Provide the (X, Y) coordinate of the cell's center where the given text is located.  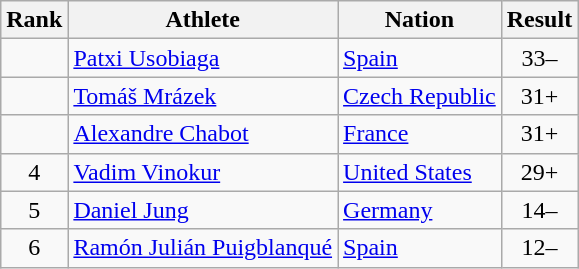
Alexandre Chabot (203, 134)
5 (34, 210)
United States (420, 172)
29+ (539, 172)
Ramón Julián Puigblanqué (203, 248)
Athlete (203, 20)
Tomáš Mrázek (203, 96)
33– (539, 58)
Nation (420, 20)
14– (539, 210)
Czech Republic (420, 96)
4 (34, 172)
12– (539, 248)
Vadim Vinokur (203, 172)
6 (34, 248)
Rank (34, 20)
Patxi Usobiaga (203, 58)
Result (539, 20)
Germany (420, 210)
Daniel Jung (203, 210)
France (420, 134)
